From the cell containing the given text, extract its center point as (X, Y) coordinate. 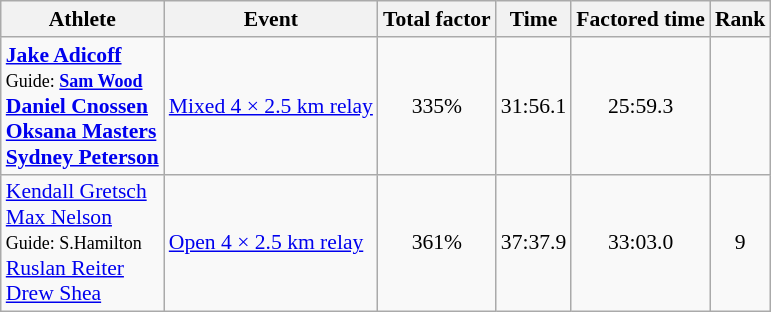
Factored time (640, 19)
361% (437, 243)
Open 4 × 2.5 km relay (271, 243)
37:37.9 (534, 243)
9 (740, 243)
Event (271, 19)
Time (534, 19)
33:03.0 (640, 243)
31:56.1 (534, 106)
335% (437, 106)
25:59.3 (640, 106)
Total factor (437, 19)
Rank (740, 19)
Jake AdicoffGuide: Sam WoodDaniel CnossenOksana MastersSydney Peterson (82, 106)
Mixed 4 × 2.5 km relay (271, 106)
Athlete (82, 19)
Kendall GretschMax NelsonGuide: S.HamiltonRuslan ReiterDrew Shea (82, 243)
